Extract the [X, Y] coordinate from the center of the cell holding the provided text.  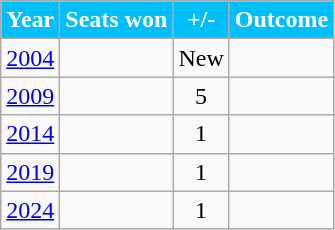
2014 [30, 134]
Seats won [116, 20]
2024 [30, 210]
2009 [30, 96]
Year [30, 20]
5 [201, 96]
New [201, 58]
Outcome [281, 20]
2019 [30, 172]
+/- [201, 20]
2004 [30, 58]
